Output the [x, y] coordinate of the center of the cell containing the given text.  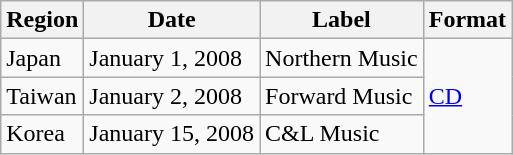
January 1, 2008 [172, 58]
January 15, 2008 [172, 134]
Forward Music [342, 96]
January 2, 2008 [172, 96]
CD [467, 96]
Northern Music [342, 58]
Format [467, 20]
C&L Music [342, 134]
Taiwan [42, 96]
Region [42, 20]
Korea [42, 134]
Japan [42, 58]
Date [172, 20]
Label [342, 20]
